Detect which cell encompasses the target text, then output its (x, y) center coordinate. 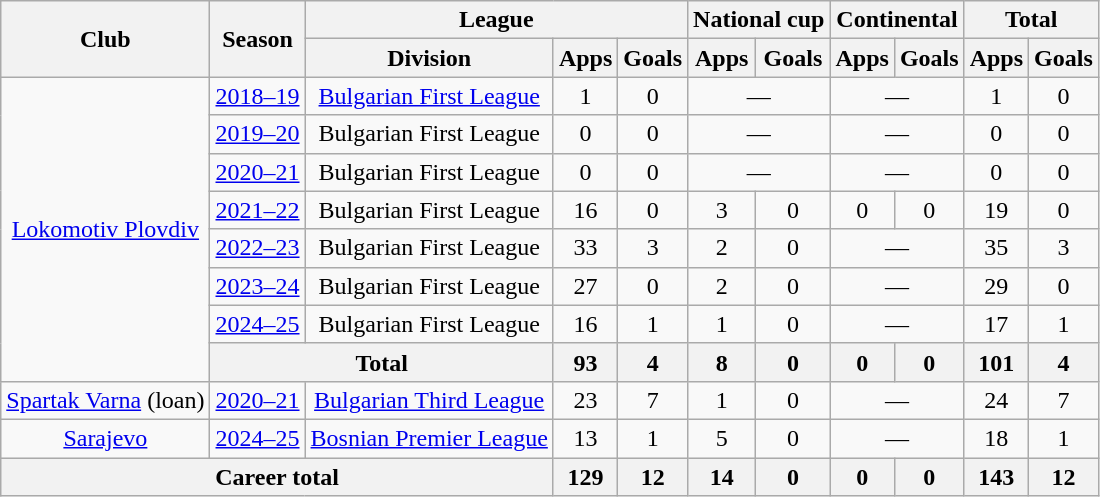
18 (996, 438)
143 (996, 477)
League (496, 20)
Spartak Varna (loan) (106, 400)
Bosnian Premier League (429, 438)
129 (585, 477)
24 (996, 400)
Continental (897, 20)
Season (258, 39)
National cup (759, 20)
93 (585, 362)
Division (429, 58)
Club (106, 39)
29 (996, 286)
14 (722, 477)
2023–24 (258, 286)
2022–23 (258, 248)
2021–22 (258, 210)
17 (996, 324)
13 (585, 438)
35 (996, 248)
Lokomotiv Plovdiv (106, 229)
Sarajevo (106, 438)
8 (722, 362)
5 (722, 438)
33 (585, 248)
Bulgarian Third League (429, 400)
Career total (278, 477)
2019–20 (258, 134)
27 (585, 286)
101 (996, 362)
19 (996, 210)
2018–19 (258, 96)
23 (585, 400)
